Return [x, y] of the center of cell containing provided text 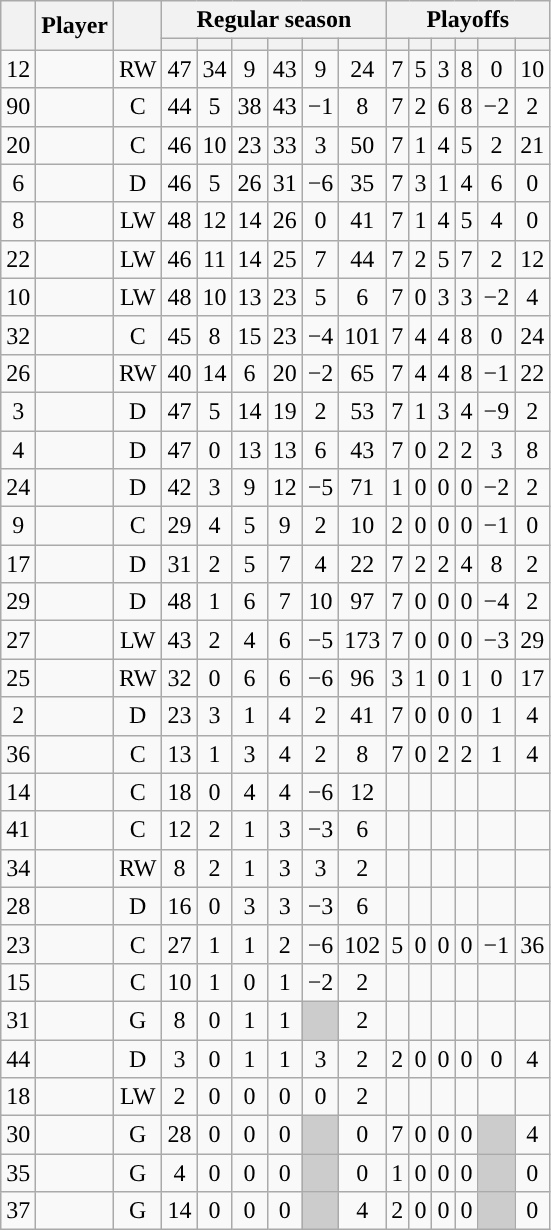
Regular season [274, 20]
45 [180, 335]
19 [284, 411]
101 [362, 335]
Playoffs [468, 20]
71 [362, 488]
50 [362, 145]
42 [180, 488]
65 [362, 373]
102 [362, 944]
90 [18, 107]
21 [532, 145]
40 [180, 373]
11 [214, 259]
30 [18, 1135]
173 [362, 640]
Player [75, 26]
97 [362, 602]
38 [250, 107]
37 [18, 1211]
−9 [496, 411]
96 [362, 678]
53 [362, 411]
33 [284, 145]
16 [180, 906]
